Extract the (X, Y) coordinate from the center of the cell holding the provided text.  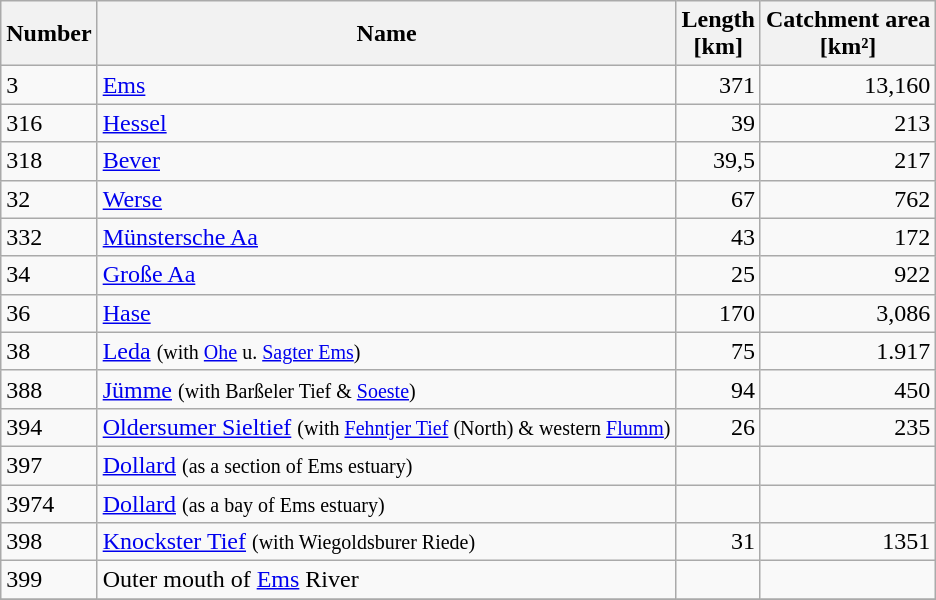
Length[km] (718, 34)
371 (718, 85)
213 (848, 123)
39,5 (718, 161)
67 (718, 199)
394 (49, 427)
399 (49, 580)
397 (49, 465)
Dollard (as a bay of Ems estuary) (386, 503)
Ems (386, 85)
Knockster Tief (with Wiegoldsburer Riede) (386, 542)
Jümme (with Barßeler Tief & Soeste) (386, 389)
1351 (848, 542)
Leda (with Ohe u. Sagter Ems) (386, 351)
Number (49, 34)
762 (848, 199)
43 (718, 237)
Münstersche Aa (386, 237)
450 (848, 389)
3974 (49, 503)
Catchment area[km²] (848, 34)
25 (718, 275)
318 (49, 161)
235 (848, 427)
Outer mouth of Ems River (386, 580)
26 (718, 427)
3,086 (848, 313)
13,160 (848, 85)
388 (49, 389)
172 (848, 237)
Hessel (386, 123)
94 (718, 389)
Bever (386, 161)
316 (49, 123)
34 (49, 275)
32 (49, 199)
1.917 (848, 351)
398 (49, 542)
38 (49, 351)
31 (718, 542)
170 (718, 313)
217 (848, 161)
Dollard (as a section of Ems estuary) (386, 465)
Große Aa (386, 275)
75 (718, 351)
Oldersumer Sieltief (with Fehntjer Tief (North) & western Flumm) (386, 427)
332 (49, 237)
39 (718, 123)
3 (49, 85)
36 (49, 313)
Werse (386, 199)
Hase (386, 313)
922 (848, 275)
Name (386, 34)
